Return [x, y] of the center of cell containing provided text 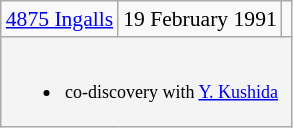
19 February 1991 [200, 19]
4875 Ingalls [60, 19]
co-discovery with Y. Kushida [146, 82]
